Identify which cell holds the provided text, then report its [X, Y] central coordinate. 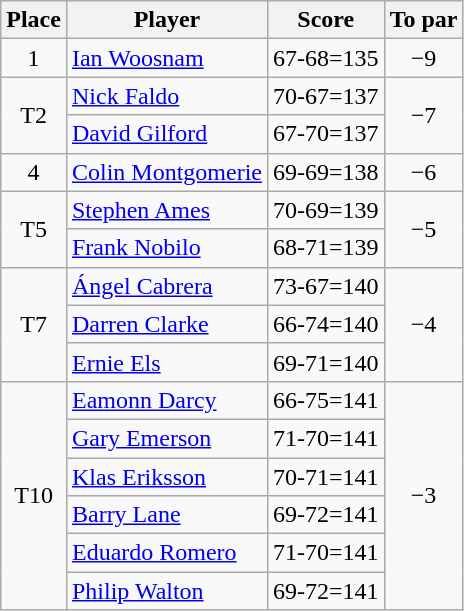
Ian Woosnam [166, 58]
−9 [424, 58]
Player [166, 20]
Darren Clarke [166, 324]
Eamonn Darcy [166, 400]
66-74=140 [326, 324]
66-75=141 [326, 400]
68-71=139 [326, 248]
Place [34, 20]
Gary Emerson [166, 438]
−4 [424, 324]
73-67=140 [326, 286]
70-67=137 [326, 96]
69-71=140 [326, 362]
T7 [34, 324]
−5 [424, 229]
1 [34, 58]
Score [326, 20]
Eduardo Romero [166, 553]
Ernie Els [166, 362]
−6 [424, 172]
Nick Faldo [166, 96]
To par [424, 20]
Philip Walton [166, 591]
69-69=138 [326, 172]
67-70=137 [326, 134]
−3 [424, 495]
T5 [34, 229]
4 [34, 172]
Barry Lane [166, 515]
Frank Nobilo [166, 248]
T10 [34, 495]
70-69=139 [326, 210]
70-71=141 [326, 477]
−7 [424, 115]
T2 [34, 115]
Klas Eriksson [166, 477]
David Gilford [166, 134]
Colin Montgomerie [166, 172]
Stephen Ames [166, 210]
Ángel Cabrera [166, 286]
67-68=135 [326, 58]
